Capture the cell that displays the provided text and extract its (x, y) central coordinate. 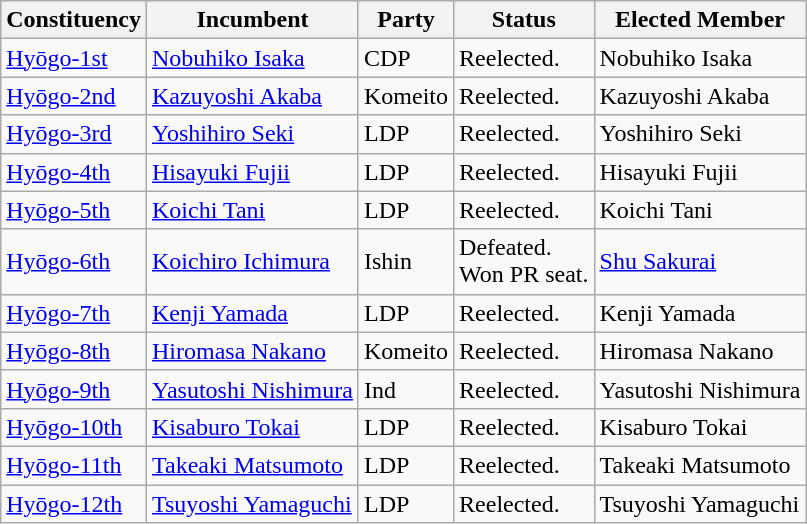
Hyōgo-2nd (74, 96)
CDP (406, 58)
Hyōgo-3rd (74, 134)
Hyōgo-9th (74, 389)
Incumbent (252, 20)
Koichiro Ichimura (252, 262)
Status (524, 20)
Hyōgo-10th (74, 427)
Shu Sakurai (700, 262)
Hyōgo-5th (74, 210)
Hyōgo-4th (74, 172)
Hyōgo-8th (74, 351)
Defeated.Won PR seat. (524, 262)
Party (406, 20)
Hyōgo-11th (74, 465)
Ind (406, 389)
Hyōgo-12th (74, 503)
Ishin (406, 262)
Hyōgo-7th (74, 313)
Constituency (74, 20)
Hyōgo-1st (74, 58)
Hyōgo-6th (74, 262)
Elected Member (700, 20)
